Pinpoint the cell where the given text exists, returning its (x, y) midpoint coordinate. 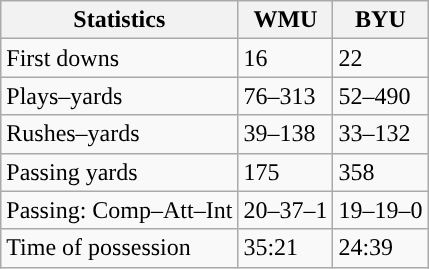
24:39 (380, 248)
20–37–1 (286, 210)
Rushes–yards (120, 134)
Passing: Comp–Att–Int (120, 210)
Statistics (120, 20)
52–490 (380, 96)
39–138 (286, 134)
Plays–yards (120, 96)
175 (286, 172)
358 (380, 172)
35:21 (286, 248)
First downs (120, 58)
22 (380, 58)
BYU (380, 20)
19–19–0 (380, 210)
16 (286, 58)
Time of possession (120, 248)
76–313 (286, 96)
33–132 (380, 134)
Passing yards (120, 172)
WMU (286, 20)
